Determine the [X, Y] coordinate at the center of the cell enclosing the given text.  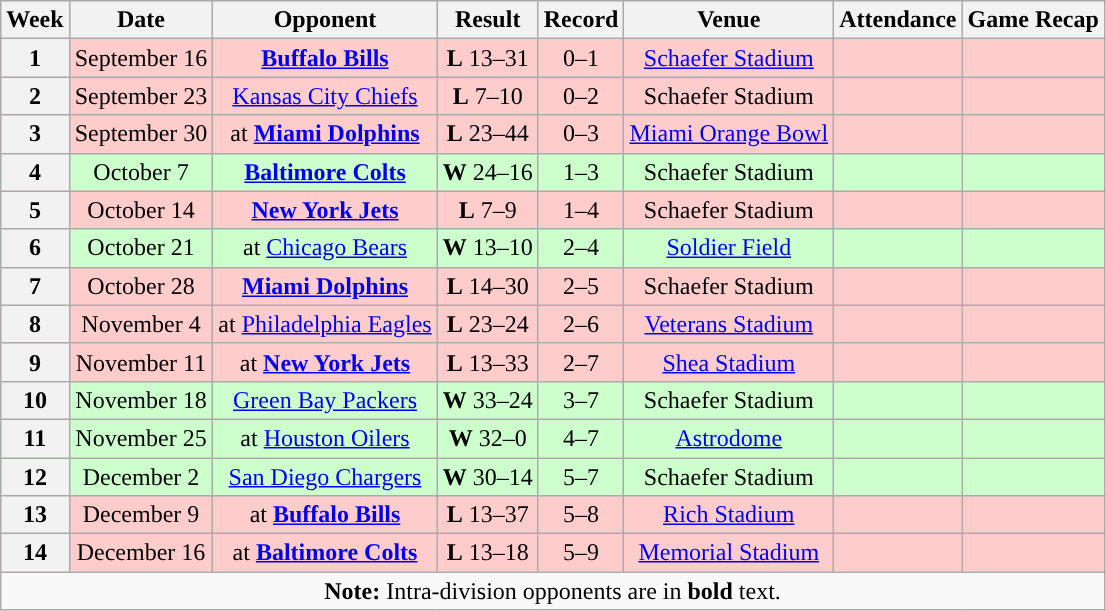
13 [35, 515]
2–4 [581, 248]
Record [581, 20]
at Miami Dolphins [325, 134]
November 18 [141, 400]
September 30 [141, 134]
W 32–0 [488, 438]
L 13–33 [488, 362]
6 [35, 248]
L 13–18 [488, 553]
7 [35, 286]
5–8 [581, 515]
W 13–10 [488, 248]
December 9 [141, 515]
October 14 [141, 210]
0–1 [581, 58]
Veterans Stadium [729, 324]
November 11 [141, 362]
L 23–44 [488, 134]
November 25 [141, 438]
Rich Stadium [729, 515]
at New York Jets [325, 362]
at Houston Oilers [325, 438]
San Diego Chargers [325, 477]
Buffalo Bills [325, 58]
L 13–31 [488, 58]
Shea Stadium [729, 362]
1–4 [581, 210]
11 [35, 438]
Soldier Field [729, 248]
5 [35, 210]
October 7 [141, 172]
Miami Orange Bowl [729, 134]
W 30–14 [488, 477]
October 28 [141, 286]
December 16 [141, 553]
2 [35, 96]
Kansas City Chiefs [325, 96]
8 [35, 324]
14 [35, 553]
Baltimore Colts [325, 172]
September 16 [141, 58]
1 [35, 58]
Miami Dolphins [325, 286]
at Chicago Bears [325, 248]
4 [35, 172]
Attendance [898, 20]
Opponent [325, 20]
5–7 [581, 477]
at Baltimore Colts [325, 553]
3 [35, 134]
L 23–24 [488, 324]
9 [35, 362]
5–9 [581, 553]
L 14–30 [488, 286]
December 2 [141, 477]
New York Jets [325, 210]
September 23 [141, 96]
L 7–9 [488, 210]
Game Recap [1033, 20]
Green Bay Packers [325, 400]
1–3 [581, 172]
at Buffalo Bills [325, 515]
W 24–16 [488, 172]
W 33–24 [488, 400]
Venue [729, 20]
3–7 [581, 400]
Result [488, 20]
Week [35, 20]
0–3 [581, 134]
0–2 [581, 96]
10 [35, 400]
October 21 [141, 248]
2–7 [581, 362]
L 7–10 [488, 96]
L 13–37 [488, 515]
Memorial Stadium [729, 553]
2–5 [581, 286]
at Philadelphia Eagles [325, 324]
2–6 [581, 324]
Note: Intra-division opponents are in bold text. [553, 591]
November 4 [141, 324]
12 [35, 477]
Astrodome [729, 438]
Date [141, 20]
4–7 [581, 438]
